Find where the given text appears and provide that cell's center as (X, Y) coordinate. 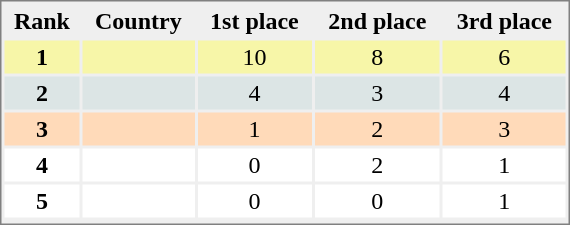
2nd place (378, 20)
8 (378, 56)
3rd place (504, 20)
6 (504, 56)
Rank (42, 20)
Country (138, 20)
10 (254, 56)
5 (42, 200)
1st place (254, 20)
